Find where the given text appears and provide that cell's center as (X, Y) coordinate. 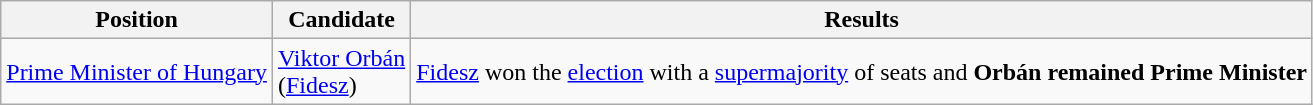
Results (862, 20)
Position (137, 20)
Viktor Orbán(Fidesz) (341, 72)
Fidesz won the election with a supermajority of seats and Orbán remained Prime Minister (862, 72)
Prime Minister of Hungary (137, 72)
Candidate (341, 20)
